Extract the [x, y] coordinate from the center of the cell holding the provided text.  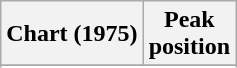
Chart (1975) [72, 34]
Peakposition [189, 34]
